Return the [x, y] coordinate for the center point of the cell that contains the specified text.  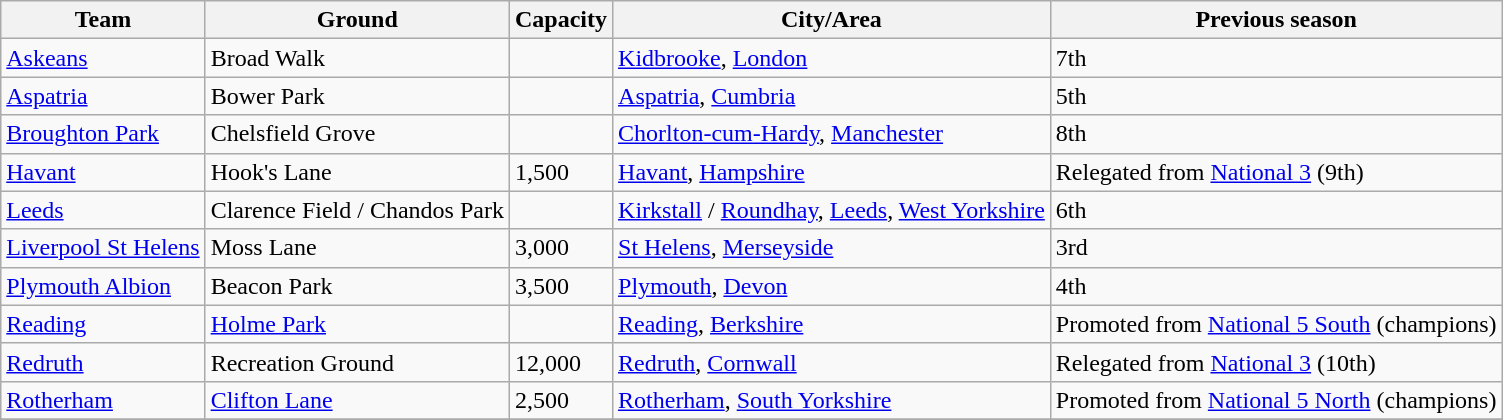
7th [1276, 58]
Broad Walk [357, 58]
Redruth, Cornwall [832, 362]
Promoted from National 5 North (champions) [1276, 400]
Broughton Park [103, 134]
Team [103, 20]
Kirkstall / Roundhay, Leeds, West Yorkshire [832, 210]
Recreation Ground [357, 362]
Askeans [103, 58]
Plymouth Albion [103, 286]
Havant, Hampshire [832, 172]
1,500 [560, 172]
Hook's Lane [357, 172]
Moss Lane [357, 248]
3,500 [560, 286]
Aspatria, Cumbria [832, 96]
Leeds [103, 210]
3,000 [560, 248]
Holme Park [357, 324]
Havant [103, 172]
Plymouth, Devon [832, 286]
Redruth [103, 362]
3rd [1276, 248]
5th [1276, 96]
Relegated from National 3 (9th) [1276, 172]
Beacon Park [357, 286]
St Helens, Merseyside [832, 248]
Promoted from National 5 South (champions) [1276, 324]
Rotherham, South Yorkshire [832, 400]
Aspatria [103, 96]
8th [1276, 134]
12,000 [560, 362]
Kidbrooke, London [832, 58]
Liverpool St Helens [103, 248]
Chelsfield Grove [357, 134]
Clarence Field / Chandos Park [357, 210]
Clifton Lane [357, 400]
Reading [103, 324]
Chorlton-cum-Hardy, Manchester [832, 134]
Ground [357, 20]
Relegated from National 3 (10th) [1276, 362]
2,500 [560, 400]
Rotherham [103, 400]
Previous season [1276, 20]
4th [1276, 286]
Bower Park [357, 96]
City/Area [832, 20]
Reading, Berkshire [832, 324]
6th [1276, 210]
Capacity [560, 20]
